Provide the (x, y) coordinate of the cell's center where the given text is located.  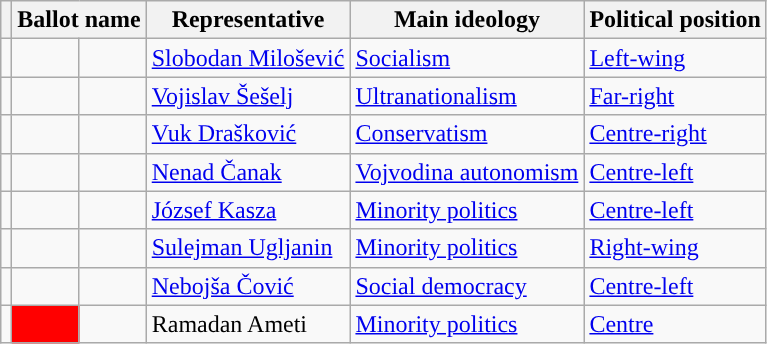
Far-right (675, 96)
Right-wing (675, 248)
Main ideology (467, 20)
Conservatism (467, 134)
Vojvodina autonomism (467, 172)
Nebojša Čović (248, 286)
Ramadan Ameti (248, 324)
Nenad Čanak (248, 172)
Centre (675, 324)
Ultranationalism (467, 96)
Left-wing (675, 58)
Centre-right (675, 134)
Social democracy (467, 286)
Vuk Drašković (248, 134)
Vojislav Šešelj (248, 96)
Representative (248, 20)
Slobodan Milošević (248, 58)
József Kasza (248, 210)
Political position (675, 20)
Sulejman Ugljanin (248, 248)
Socialism (467, 58)
Ballot name (79, 20)
